Determine the (x, y) coordinate at the center of the cell enclosing the given text.  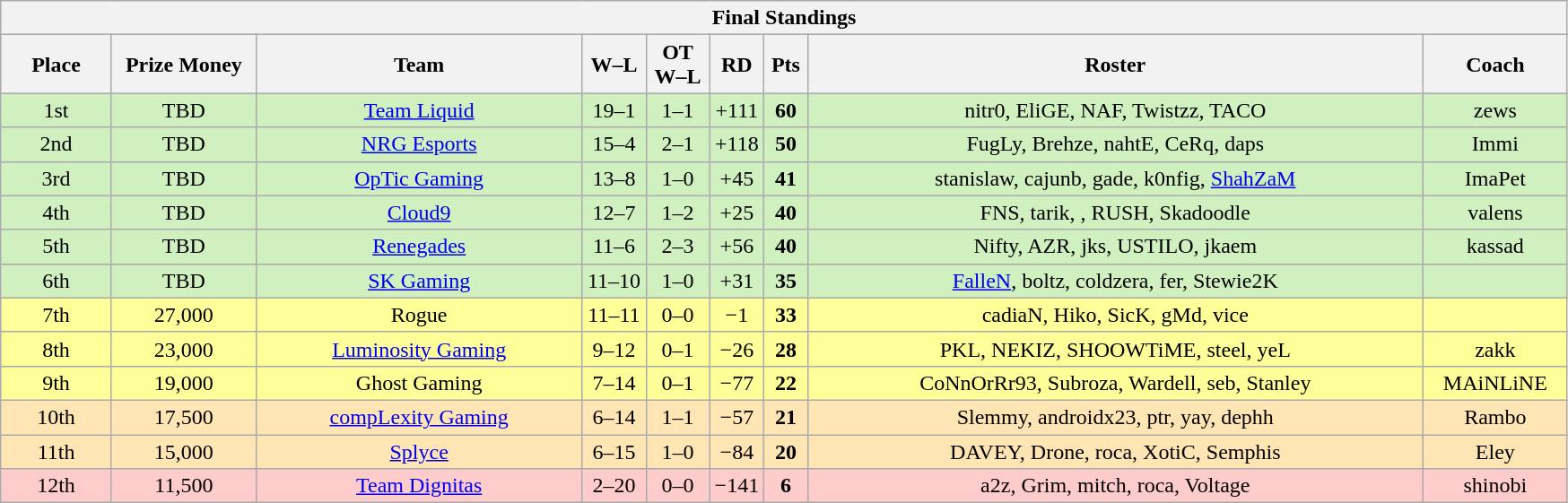
CoNnOrRr93, Subroza, Wardell, seb, Stanley (1115, 383)
6th (57, 281)
11–6 (614, 247)
50 (786, 144)
RD (737, 65)
kassad (1494, 247)
Immi (1494, 144)
1st (57, 110)
Cloud9 (419, 212)
6–15 (614, 451)
3rd (57, 178)
cadiaN, Hiko, SicK, gMd, vice (1115, 315)
13–8 (614, 178)
2–3 (678, 247)
+25 (737, 212)
valens (1494, 212)
OTW–L (678, 65)
15–4 (614, 144)
8th (57, 349)
21 (786, 417)
Splyce (419, 451)
60 (786, 110)
4th (57, 212)
Roster (1115, 65)
Slemmy, androidx23, ptr, yay, dephh (1115, 417)
−141 (737, 486)
20 (786, 451)
12–7 (614, 212)
12th (57, 486)
MAiNLiNE (1494, 383)
10th (57, 417)
Final Standings (784, 18)
17,500 (183, 417)
Team Dignitas (419, 486)
−57 (737, 417)
1–2 (678, 212)
Team Liquid (419, 110)
−1 (737, 315)
PKL, NEKIZ, SHOOWTiME, steel, yeL (1115, 349)
9–12 (614, 349)
28 (786, 349)
SK Gaming (419, 281)
−77 (737, 383)
9th (57, 383)
11–11 (614, 315)
W–L (614, 65)
zakk (1494, 349)
41 (786, 178)
19,000 (183, 383)
6–14 (614, 417)
DAVEY, Drone, roca, XotiC, Semphis (1115, 451)
19–1 (614, 110)
27,000 (183, 315)
shinobi (1494, 486)
stanislaw, cajunb, gade, k0nfig, ShahZaM (1115, 178)
Rogue (419, 315)
OpTic Gaming (419, 178)
11,500 (183, 486)
2–1 (678, 144)
2–20 (614, 486)
35 (786, 281)
+111 (737, 110)
+56 (737, 247)
Place (57, 65)
Renegades (419, 247)
23,000 (183, 349)
Pts (786, 65)
2nd (57, 144)
ImaPet (1494, 178)
11th (57, 451)
FalleN, boltz, coldzera, fer, Stewie2K (1115, 281)
zews (1494, 110)
Ghost Gaming (419, 383)
−26 (737, 349)
11–10 (614, 281)
Team (419, 65)
a2z, Grim, mitch, roca, Voltage (1115, 486)
+118 (737, 144)
FNS, tarik, , RUSH, Skadoodle (1115, 212)
7th (57, 315)
nitr0, EliGE, NAF, Twistzz, TACO (1115, 110)
22 (786, 383)
Coach (1494, 65)
NRG Esports (419, 144)
Eley (1494, 451)
compLexity Gaming (419, 417)
5th (57, 247)
Luminosity Gaming (419, 349)
−84 (737, 451)
Prize Money (183, 65)
15,000 (183, 451)
FugLy, Brehze, nahtE, CeRq, daps (1115, 144)
6 (786, 486)
Rambo (1494, 417)
7–14 (614, 383)
+45 (737, 178)
33 (786, 315)
+31 (737, 281)
Nifty, AZR, jks, USTILO, jkaem (1115, 247)
